Determine the (x, y) coordinate at the center of the cell enclosing the given text.  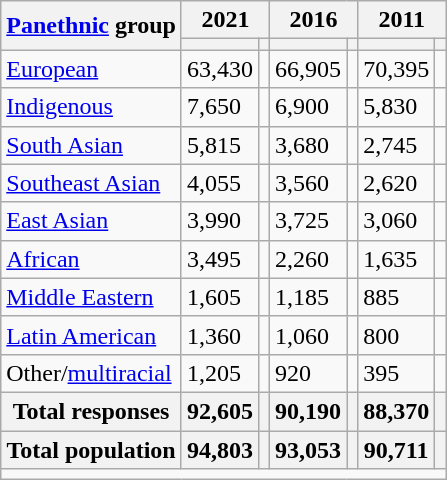
South Asian (92, 145)
European (92, 69)
East Asian (92, 221)
2021 (225, 20)
Total responses (92, 411)
3,060 (396, 221)
800 (396, 335)
Middle Eastern (92, 297)
1,605 (220, 297)
7,650 (220, 107)
4,055 (220, 183)
Panethnic group (92, 26)
90,711 (396, 449)
63,430 (220, 69)
Other/multiracial (92, 373)
395 (396, 373)
1,185 (308, 297)
5,815 (220, 145)
66,905 (308, 69)
African (92, 259)
2,745 (396, 145)
6,900 (308, 107)
90,190 (308, 411)
1,360 (220, 335)
3,725 (308, 221)
3,680 (308, 145)
1,635 (396, 259)
3,495 (220, 259)
3,560 (308, 183)
94,803 (220, 449)
93,053 (308, 449)
885 (396, 297)
2016 (314, 20)
2011 (402, 20)
920 (308, 373)
2,260 (308, 259)
70,395 (396, 69)
Southeast Asian (92, 183)
88,370 (396, 411)
1,205 (220, 373)
5,830 (396, 107)
1,060 (308, 335)
Latin American (92, 335)
3,990 (220, 221)
Indigenous (92, 107)
92,605 (220, 411)
Total population (92, 449)
2,620 (396, 183)
